Determine the [x, y] coordinate at the center of the cell enclosing the given text.  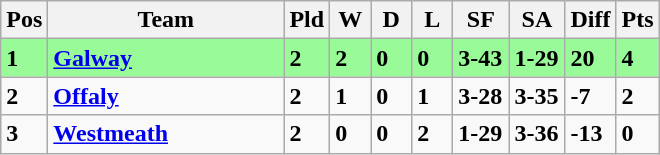
D [392, 20]
Offaly [166, 96]
Pts [638, 20]
L [432, 20]
3 [24, 134]
3-35 [537, 96]
Westmeath [166, 134]
Diff [590, 20]
3-36 [537, 134]
Galway [166, 58]
20 [590, 58]
W [350, 20]
3-28 [481, 96]
-13 [590, 134]
Pos [24, 20]
-7 [590, 96]
Pld [307, 20]
SA [537, 20]
3-43 [481, 58]
SF [481, 20]
4 [638, 58]
Team [166, 20]
